Capture the cell that displays the provided text and extract its (X, Y) central coordinate. 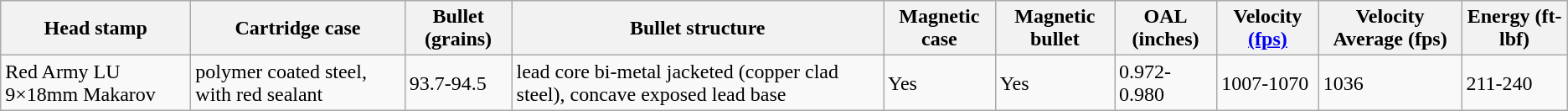
Velocity Average (fps) (1390, 29)
Bullet (grains) (458, 29)
polymer coated steel, with red sealant (298, 82)
Bullet structure (697, 29)
Head stamp (95, 29)
Velocity (fps) (1268, 29)
lead core bi-metal jacketed (copper clad steel), concave exposed lead base (697, 82)
93.7-94.5 (458, 82)
0.972-0.980 (1166, 82)
Red Army LU 9×18mm Makarov (95, 82)
1036 (1390, 82)
Energy (ft-lbf) (1514, 29)
OAL (inches) (1166, 29)
Cartridge case (298, 29)
Magnetic case (939, 29)
1007-1070 (1268, 82)
Magnetic bullet (1055, 29)
211-240 (1514, 82)
